Extract the [X, Y] coordinate from the center of the cell holding the provided text.  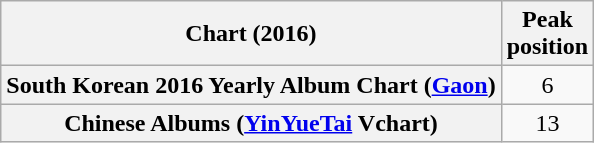
South Korean 2016 Yearly Album Chart (Gaon) [251, 85]
Peakposition [547, 34]
Chinese Albums (YinYueTai Vchart) [251, 123]
13 [547, 123]
Chart (2016) [251, 34]
6 [547, 85]
